Detect which cell encompasses the target text, then output its [X, Y] center coordinate. 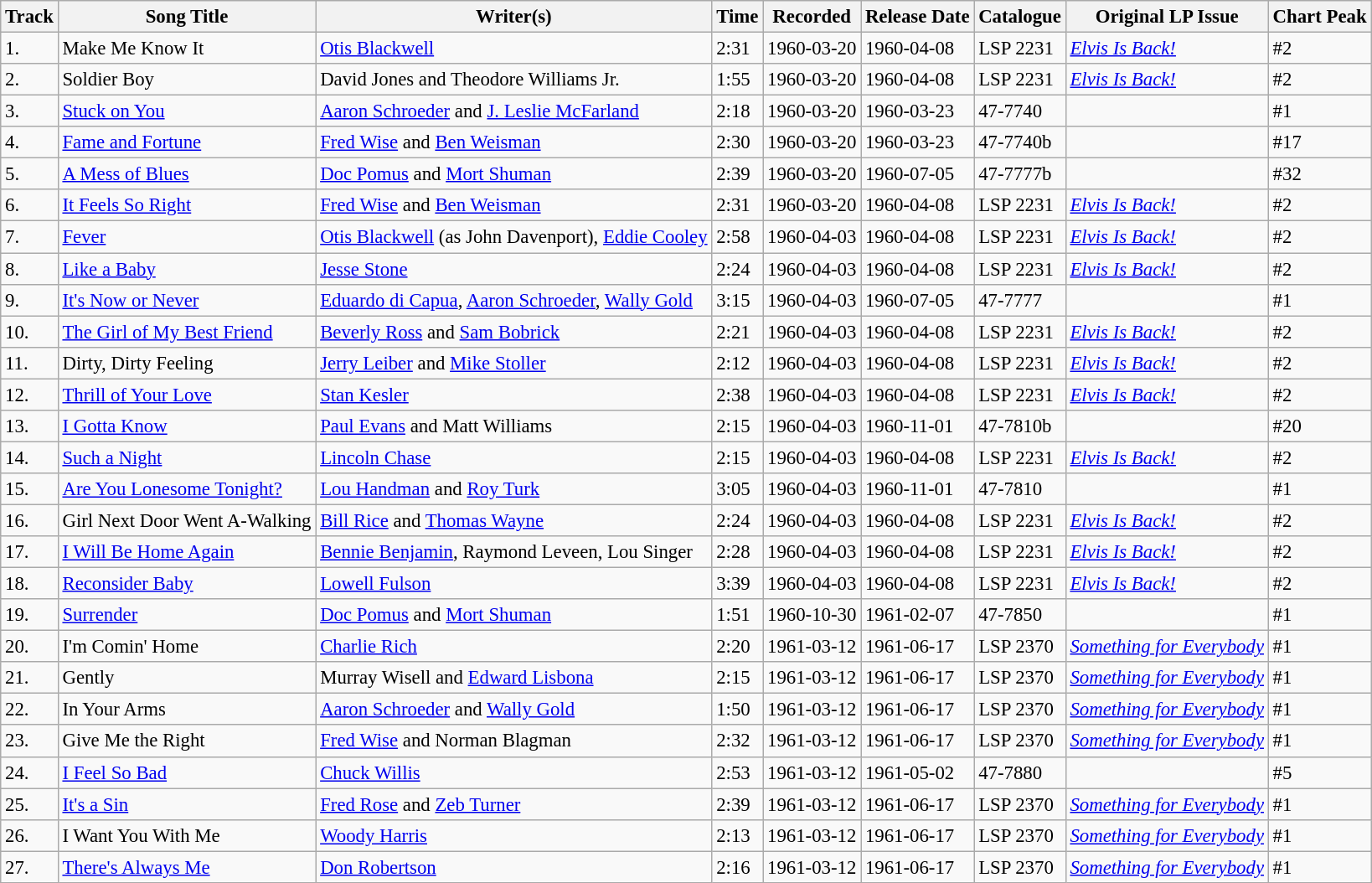
Bennie Benjamin, Raymond Leveen, Lou Singer [514, 552]
20. [29, 647]
47-7740b [1020, 142]
26. [29, 835]
11. [29, 363]
2:32 [737, 741]
47-7777 [1020, 300]
14. [29, 457]
I Will Be Home Again [187, 552]
It's Now or Never [187, 300]
16. [29, 520]
Song Title [187, 17]
Fred Wise and Norman Blagman [514, 741]
Release Date [918, 17]
6. [29, 205]
7. [29, 237]
Fame and Fortune [187, 142]
1:55 [737, 80]
Recorded [812, 17]
Gently [187, 678]
Original LP Issue [1167, 17]
Girl Next Door Went A-Walking [187, 520]
In Your Arms [187, 710]
2:18 [737, 111]
1961-05-02 [918, 772]
Bill Rice and Thomas Wayne [514, 520]
Fred Rose and Zeb Turner [514, 804]
2:12 [737, 363]
David Jones and Theodore Williams Jr. [514, 80]
19. [29, 615]
Surrender [187, 615]
I Feel So Bad [187, 772]
#5 [1320, 772]
Stan Kesler [514, 395]
I'm Comin' Home [187, 647]
25. [29, 804]
5. [29, 174]
4. [29, 142]
2:58 [737, 237]
22. [29, 710]
Writer(s) [514, 17]
I Want You With Me [187, 835]
I Gotta Know [187, 426]
Don Robertson [514, 867]
Like a Baby [187, 269]
12. [29, 395]
Fever [187, 237]
Catalogue [1020, 17]
47-7740 [1020, 111]
Soldier Boy [187, 80]
Track [29, 17]
Such a Night [187, 457]
There's Always Me [187, 867]
It Feels So Right [187, 205]
47-7880 [1020, 772]
Otis Blackwell (as John Davenport), Eddie Cooley [514, 237]
Make Me Know It [187, 49]
Stuck on You [187, 111]
2:38 [737, 395]
Chart Peak [1320, 17]
27. [29, 867]
13. [29, 426]
1:51 [737, 615]
1:50 [737, 710]
1. [29, 49]
Reconsider Baby [187, 584]
15. [29, 489]
Beverly Ross and Sam Bobrick [514, 332]
Charlie Rich [514, 647]
Paul Evans and Matt Williams [514, 426]
24. [29, 772]
17. [29, 552]
Chuck Willis [514, 772]
8. [29, 269]
Are You Lonesome Tonight? [187, 489]
1961-02-07 [918, 615]
9. [29, 300]
47-7810 [1020, 489]
Woody Harris [514, 835]
Aaron Schroeder and Wally Gold [514, 710]
#20 [1320, 426]
Aaron Schroeder and J. Leslie McFarland [514, 111]
2:16 [737, 867]
#32 [1320, 174]
Lou Handman and Roy Turk [514, 489]
2:30 [737, 142]
2:13 [737, 835]
3:05 [737, 489]
Murray Wisell and Edward Lisbona [514, 678]
10. [29, 332]
3. [29, 111]
21. [29, 678]
#17 [1320, 142]
2:28 [737, 552]
Give Me the Right [187, 741]
Jesse Stone [514, 269]
47-7850 [1020, 615]
The Girl of My Best Friend [187, 332]
2:53 [737, 772]
2. [29, 80]
It's a Sin [187, 804]
Jerry Leiber and Mike Stoller [514, 363]
47-7810b [1020, 426]
3:15 [737, 300]
23. [29, 741]
3:39 [737, 584]
47-7777b [1020, 174]
Dirty, Dirty Feeling [187, 363]
Otis Blackwell [514, 49]
Lowell Fulson [514, 584]
Lincoln Chase [514, 457]
Thrill of Your Love [187, 395]
18. [29, 584]
2:20 [737, 647]
1960-10-30 [812, 615]
2:21 [737, 332]
A Mess of Blues [187, 174]
Eduardo di Capua, Aaron Schroeder, Wally Gold [514, 300]
Time [737, 17]
